Detect which cell encompasses the target text, then output its [x, y] center coordinate. 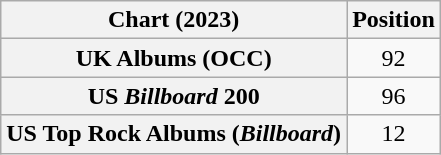
12 [394, 134]
96 [394, 96]
US Billboard 200 [174, 96]
US Top Rock Albums (Billboard) [174, 134]
UK Albums (OCC) [174, 58]
Chart (2023) [174, 20]
92 [394, 58]
Position [394, 20]
